Scan for the cell matching the given text and deliver its [X, Y] coordinate at center. 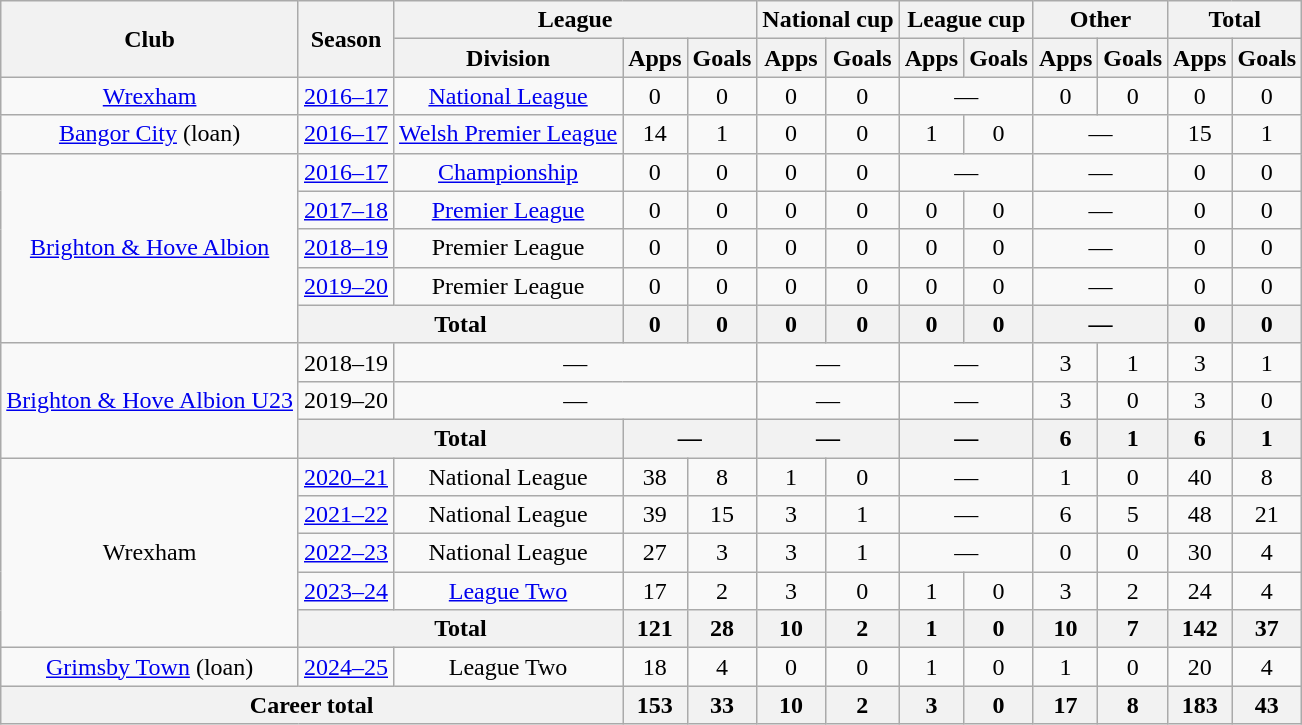
7 [1133, 629]
2017–18 [346, 210]
18 [655, 667]
Other [1100, 20]
Championship [508, 172]
Brighton & Hove Albion U23 [150, 400]
Brighton & Hove Albion [150, 248]
38 [655, 477]
28 [722, 629]
27 [655, 553]
Bangor City (loan) [150, 134]
20 [1200, 667]
48 [1200, 515]
2021–22 [346, 515]
40 [1200, 477]
43 [1267, 705]
2024–25 [346, 667]
39 [655, 515]
14 [655, 134]
2022–23 [346, 553]
30 [1200, 553]
Career total [312, 705]
183 [1200, 705]
National cup [828, 20]
Welsh Premier League [508, 134]
24 [1200, 591]
33 [722, 705]
Division [508, 58]
21 [1267, 515]
Club [150, 39]
153 [655, 705]
37 [1267, 629]
121 [655, 629]
Season [346, 39]
2020–21 [346, 477]
142 [1200, 629]
League [576, 20]
Grimsby Town (loan) [150, 667]
5 [1133, 515]
League cup [966, 20]
2023–24 [346, 591]
